Output the (x, y) coordinate of the center of the cell containing the given text.  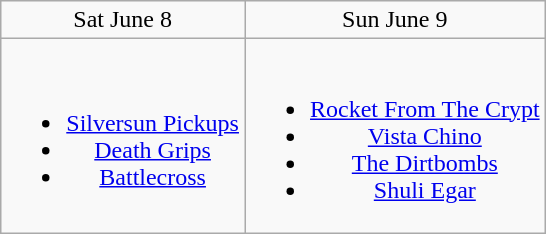
Silversun PickupsDeath GripsBattlecross (123, 136)
Sat June 8 (123, 20)
Rocket From The CryptVista ChinoThe DirtbombsShuli Egar (394, 136)
Sun June 9 (394, 20)
